Search for the cell housing the specified text and yield its [X, Y] center coordinate. 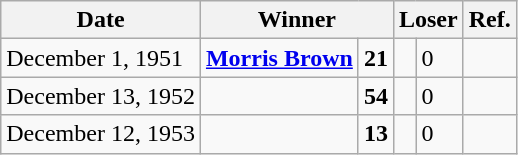
21 [376, 58]
Date [101, 20]
54 [376, 96]
Ref. [490, 20]
13 [376, 134]
Loser [428, 20]
December 1, 1951 [101, 58]
December 13, 1952 [101, 96]
Winner [296, 20]
December 12, 1953 [101, 134]
Morris Brown [279, 58]
